Capture the cell that displays the provided text and extract its (x, y) central coordinate. 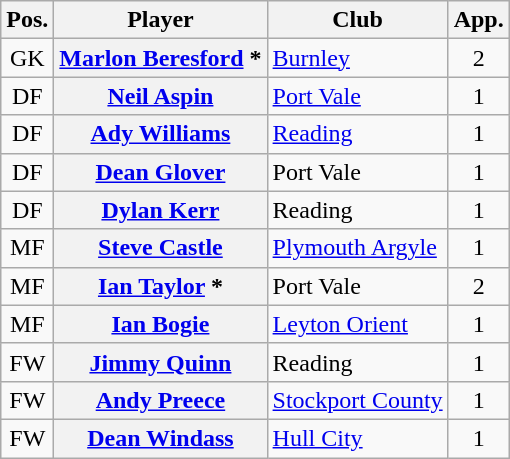
Player (160, 20)
Hull City (358, 438)
Steve Castle (160, 248)
Neil Aspin (160, 96)
Pos. (28, 20)
Andy Preece (160, 400)
Ian Taylor * (160, 286)
Marlon Beresford * (160, 58)
Burnley (358, 58)
App. (478, 20)
Dean Glover (160, 172)
Club (358, 20)
Dylan Kerr (160, 210)
Jimmy Quinn (160, 362)
Leyton Orient (358, 324)
Ian Bogie (160, 324)
GK (28, 58)
Ady Williams (160, 134)
Plymouth Argyle (358, 248)
Dean Windass (160, 438)
Stockport County (358, 400)
